From the cell containing the given text, extract its center point as [x, y] coordinate. 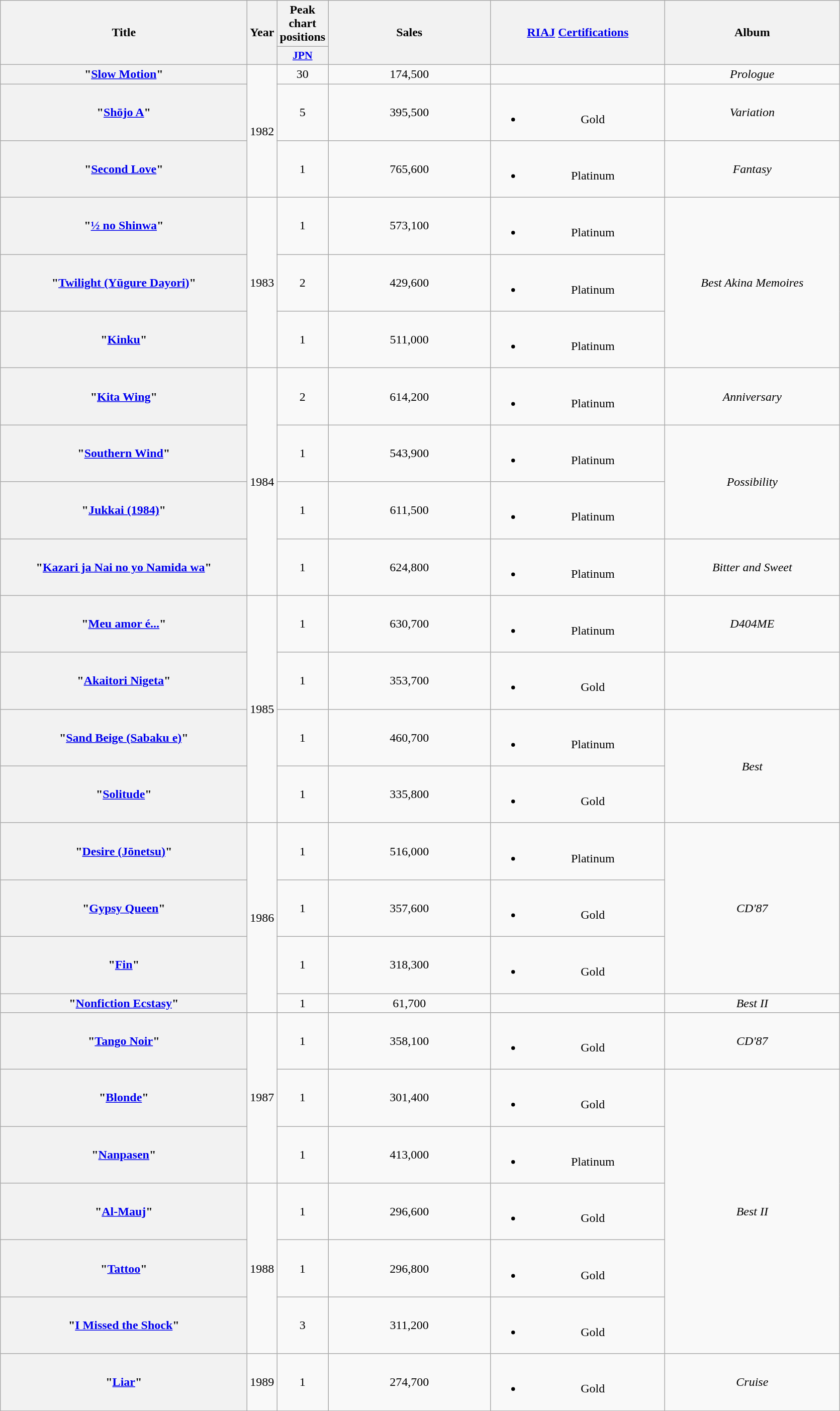
"Tattoo" [124, 1268]
"Meu amor é..." [124, 624]
30 [303, 74]
"I Missed the Shock" [124, 1326]
Possibility [752, 482]
"Nanpasen" [124, 1155]
1987 [262, 1098]
611,500 [409, 510]
395,500 [409, 112]
Sales [409, 33]
358,100 [409, 1041]
573,100 [409, 226]
"Kazari ja Nai no yo Namida wa" [124, 567]
"Blonde" [124, 1098]
174,500 [409, 74]
1989 [262, 1382]
Best [752, 766]
"Nonfiction Ecstasy" [124, 1003]
1986 [262, 917]
Prologue [752, 74]
"Desire (Jōnetsu)" [124, 851]
RIAJ Certifications [578, 33]
"Solitude" [124, 795]
429,600 [409, 283]
"Tango Noir" [124, 1041]
357,600 [409, 908]
274,700 [409, 1382]
311,200 [409, 1326]
765,600 [409, 169]
Best Akina Memoires [752, 283]
296,800 [409, 1268]
"Kita Wing" [124, 396]
"Twilight (Yūgure Dayori)" [124, 283]
61,700 [409, 1003]
"Kinku" [124, 340]
"Al-Mauj" [124, 1212]
"Jukkai (1984)" [124, 510]
1985 [262, 709]
1988 [262, 1268]
"½ no Shinwa" [124, 226]
5 [303, 112]
Peak chart positions [303, 24]
"Sand Beige (Sabaku e)" [124, 737]
Bitter and Sweet [752, 567]
296,600 [409, 1212]
624,800 [409, 567]
413,000 [409, 1155]
Cruise [752, 1382]
353,700 [409, 681]
301,400 [409, 1098]
Title [124, 33]
630,700 [409, 624]
543,900 [409, 454]
"Slow Motion" [124, 74]
335,800 [409, 795]
516,000 [409, 851]
JPN [303, 56]
Fantasy [752, 169]
D404ME [752, 624]
3 [303, 1326]
"Second Love" [124, 169]
Variation [752, 112]
"Liar" [124, 1382]
Anniversary [752, 396]
1983 [262, 283]
"Fin" [124, 964]
614,200 [409, 396]
Album [752, 33]
"Shōjo A" [124, 112]
1984 [262, 482]
318,300 [409, 964]
"Gypsy Queen" [124, 908]
Year [262, 33]
460,700 [409, 737]
"Southern Wind" [124, 454]
"Akaitori Nigeta" [124, 681]
1982 [262, 131]
511,000 [409, 340]
